Identify which cell holds the provided text, then report its (x, y) central coordinate. 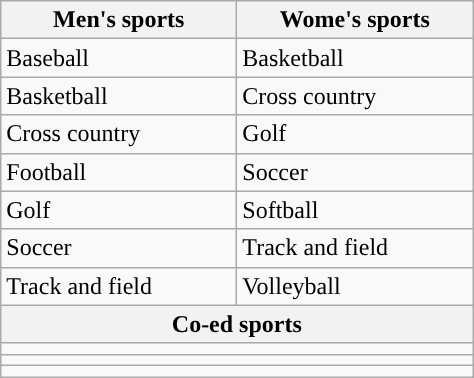
Football (119, 172)
Men's sports (119, 20)
Baseball (119, 58)
Volleyball (355, 286)
Wome's sports (355, 20)
Softball (355, 210)
Co-ed sports (237, 324)
